Output the (X, Y) coordinate of the center of the cell containing the given text.  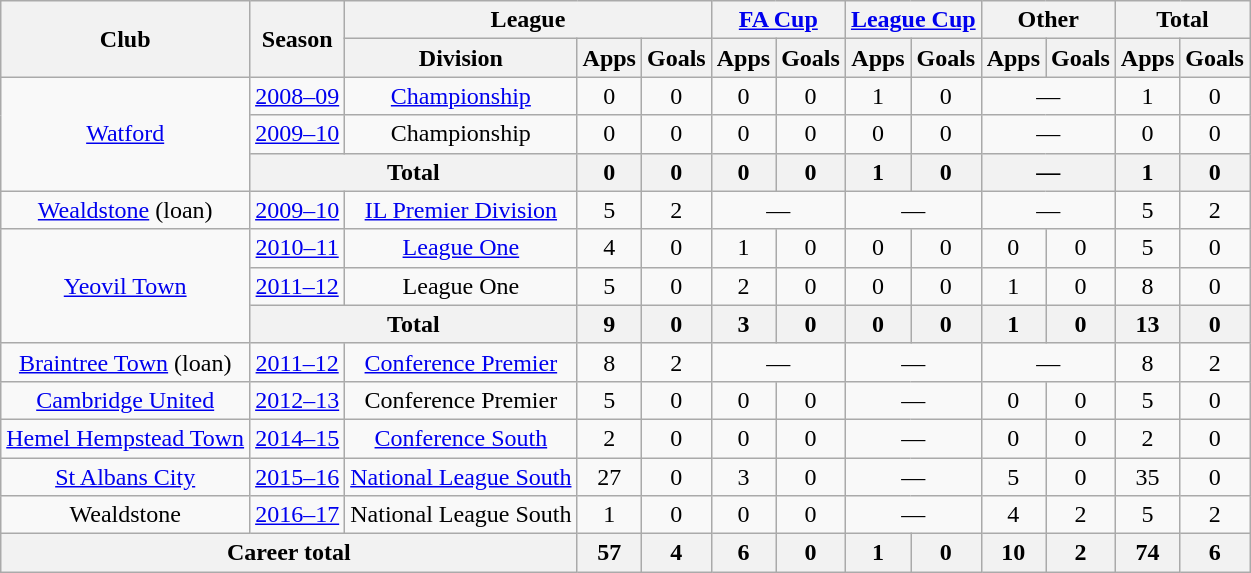
Hemel Hempstead Town (126, 438)
League Cup (913, 20)
Other (1048, 20)
Yeovil Town (126, 286)
2015–16 (298, 477)
League (528, 20)
Wealdstone (loan) (126, 210)
FA Cup (778, 20)
2012–13 (298, 400)
35 (1147, 477)
Wealdstone (126, 515)
2008–09 (298, 96)
9 (609, 324)
Season (298, 39)
Braintree Town (loan) (126, 362)
Watford (126, 134)
13 (1147, 324)
Career total (289, 553)
74 (1147, 553)
Conference South (461, 438)
2016–17 (298, 515)
27 (609, 477)
Club (126, 39)
Division (461, 58)
57 (609, 553)
2014–15 (298, 438)
IL Premier Division (461, 210)
2010–11 (298, 248)
10 (1013, 553)
Cambridge United (126, 400)
St Albans City (126, 477)
